From the cell containing the given text, extract its center point as (X, Y) coordinate. 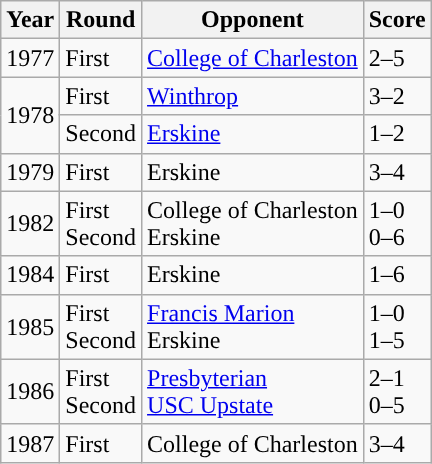
Second (101, 134)
1978 (30, 115)
1–0 1–5 (397, 326)
1987 (30, 443)
1986 (30, 392)
2–5 (397, 58)
1979 (30, 172)
Round (101, 20)
1–2 (397, 134)
1982 (30, 224)
1977 (30, 58)
PresbyterianUSC Upstate (253, 392)
2–1 0–5 (397, 392)
College of CharlestonErskine (253, 224)
1984 (30, 275)
Year (30, 20)
Winthrop (253, 96)
1–0 0–6 (397, 224)
1–6 (397, 275)
3–2 (397, 96)
Francis MarionErskine (253, 326)
Opponent (253, 20)
Score (397, 20)
1985 (30, 326)
